Locate the cell with the specified text and output its [X, Y] center coordinate. 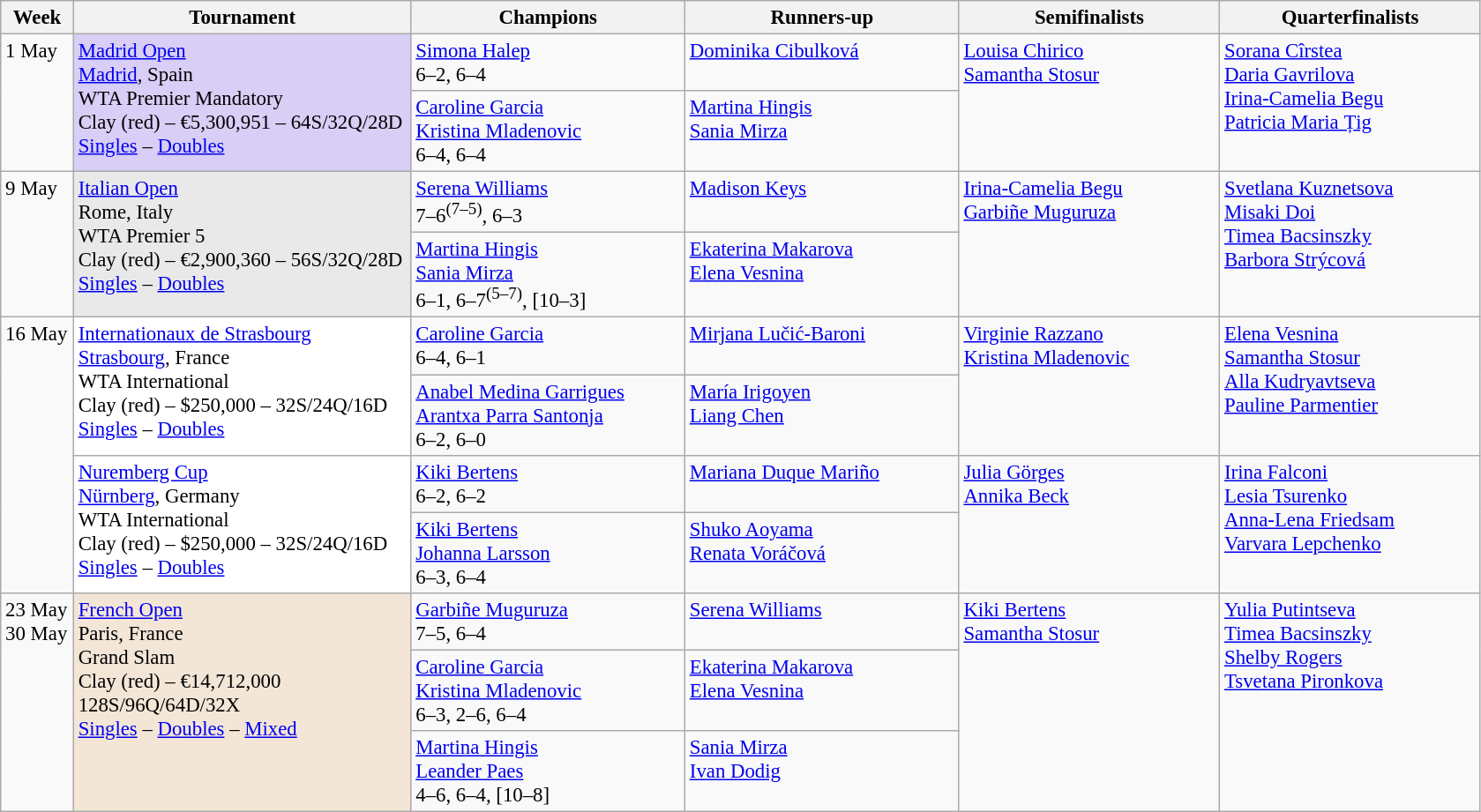
Irina-Camelia Begu Garbiñe Muguruza [1089, 245]
Martina Hingis Leander Paes4–6, 6–4, [10–8] [549, 771]
Sania Mirza Ivan Dodig [822, 771]
Louisa Chirico Samantha Stosur [1089, 103]
Runners-up [822, 18]
Caroline Garcia Kristina Mladenovic6–4, 6–4 [549, 131]
Mirjana Lučić-Baroni [822, 346]
Serena Williams7–6(7–5), 6–3 [549, 203]
Dominika Cibulková [822, 63]
Caroline Garcia6–4, 6–1 [549, 346]
Semifinalists [1089, 18]
Caroline Garcia Kristina Mladenovic6–3, 2–6, 6–4 [549, 690]
Garbiñe Muguruza7–5, 6–4 [549, 621]
Quarterfinalists [1350, 18]
Martina Hingis Sania Mirza6–1, 6–7(5–7), [10–3] [549, 275]
Italian Open Rome, ItalyWTA Premier 5 Clay (red) – €2,900,360 – 56S/32Q/28DSingles – Doubles [242, 245]
1 May [37, 103]
Internationaux de Strasbourg Strasbourg, FranceWTA InternationalClay (red) – $250,000 – 32S/24Q/16DSingles – Doubles [242, 386]
Mariana Duque Mariño [822, 483]
Kiki Bertens Johanna Larsson6–3, 6–4 [549, 553]
Yulia Putintseva Timea Bacsinszky Shelby Rogers Tsvetana Pironkova [1350, 702]
Martina Hingis Sania Mirza [822, 131]
9 May [37, 245]
Kiki Bertens6–2, 6–2 [549, 483]
23 May 30 May [37, 702]
Julia Görges Annika Beck [1089, 524]
Shuko Aoyama Renata Voráčová [822, 553]
Irina Falconi Lesia Tsurenko Anna-Lena Friedsam Varvara Lepchenko [1350, 524]
Champions [549, 18]
Simona Halep6–2, 6–4 [549, 63]
María Irigoyen Liang Chen [822, 415]
16 May [37, 455]
Virginie Razzano Kristina Mladenovic [1089, 386]
Week [37, 18]
Madrid Open Madrid, Spain WTA Premier Mandatory Clay (red) – €5,300,951 – 64S/32Q/28D Singles – Doubles [242, 103]
Madison Keys [822, 203]
Kiki Bertens Samantha Stosur [1089, 702]
French Open Paris, FranceGrand SlamClay (red) – €14,712,000128S/96Q/64D/32XSingles – Doubles – Mixed [242, 702]
Nuremberg Cup Nürnberg, GermanyWTA InternationalClay (red) – $250,000 – 32S/24Q/16DSingles – Doubles [242, 524]
Svetlana Kuznetsova Misaki Doi Timea Bacsinszky Barbora Strýcová [1350, 245]
Elena Vesnina Samantha Stosur Alla Kudryavtseva Pauline Parmentier [1350, 386]
Serena Williams [822, 621]
Sorana Cîrstea Daria Gavrilova Irina-Camelia Begu Patricia Maria Țig [1350, 103]
Anabel Medina Garrigues Arantxa Parra Santonja6–2, 6–0 [549, 415]
Tournament [242, 18]
